Pinpoint the cell where the given text exists, returning its (X, Y) midpoint coordinate. 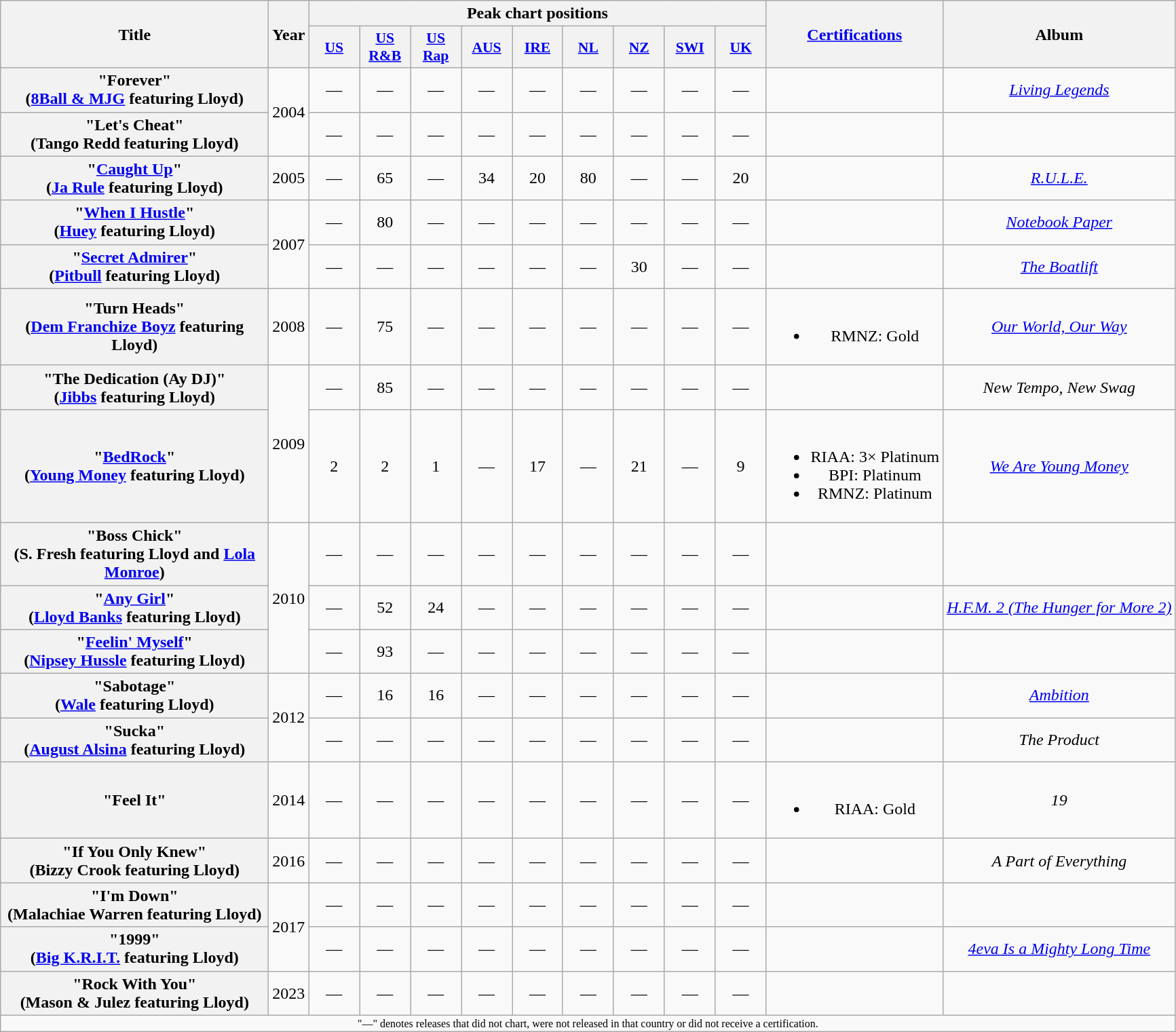
2023 (289, 993)
SWI (689, 47)
Title (134, 34)
2014 (289, 801)
75 (385, 327)
52 (385, 607)
Our World, Our Way (1059, 327)
2012 (289, 718)
USRap (436, 47)
The Product (1059, 740)
"—" denotes releases that did not chart, were not released in that country or did not receive a certification. (588, 1023)
19 (1059, 801)
A Part of Everything (1059, 860)
Album (1059, 34)
"When I Hustle"(Huey featuring Lloyd) (134, 223)
2007 (289, 244)
34 (487, 178)
Peak chart positions (537, 14)
85 (385, 387)
"Secret Admirer"(Pitbull featuring Lloyd) (134, 266)
R.U.L.E. (1059, 178)
UK (741, 47)
2009 (289, 444)
"I'm Down"(Malachiae Warren featuring Lloyd) (134, 905)
"BedRock"(Young Money featuring Lloyd) (134, 465)
IRE (537, 47)
30 (639, 266)
Certifications (855, 34)
"Caught Up"(Ja Rule featuring Lloyd) (134, 178)
"Turn Heads"(Dem Franchize Boyz featuring Lloyd) (134, 327)
"If You Only Knew"(Bizzy Crook featuring Lloyd) (134, 860)
We Are Young Money (1059, 465)
USR&B (385, 47)
Notebook Paper (1059, 223)
24 (436, 607)
2004 (289, 112)
2016 (289, 860)
"Boss Chick"(S. Fresh featuring Lloyd and Lola Monroe) (134, 554)
"Let's Cheat"(Tango Redd featuring Lloyd) (134, 134)
65 (385, 178)
21 (639, 465)
NZ (639, 47)
RMNZ: Gold (855, 327)
RIAA: 3× PlatinumBPI: PlatinumRMNZ: Platinum (855, 465)
"Forever"(8Ball & MJG featuring Lloyd) (134, 90)
"Rock With You"(Mason & Julez featuring Lloyd) (134, 993)
1 (436, 465)
H.F.M. 2 (The Hunger for More 2) (1059, 607)
"Any Girl"(Lloyd Banks featuring Lloyd) (134, 607)
Year (289, 34)
"Feelin' Myself"(Nipsey Hussle featuring Lloyd) (134, 651)
"Sabotage"(Wale featuring Lloyd) (134, 696)
AUS (487, 47)
Living Legends (1059, 90)
"The Dedication (Ay DJ)"(Jibbs featuring Lloyd) (134, 387)
"Sucka"(August Alsina featuring Lloyd) (134, 740)
RIAA: Gold (855, 801)
2008 (289, 327)
US (334, 47)
"Feel It" (134, 801)
NL (588, 47)
2005 (289, 178)
17 (537, 465)
9 (741, 465)
"1999"(Big K.R.I.T. featuring Lloyd) (134, 949)
2010 (289, 598)
The Boatlift (1059, 266)
4eva Is a Mighty Long Time (1059, 949)
New Tempo, New Swag (1059, 387)
Ambition (1059, 696)
93 (385, 651)
2017 (289, 927)
